Detect which cell encompasses the target text, then output its [x, y] center coordinate. 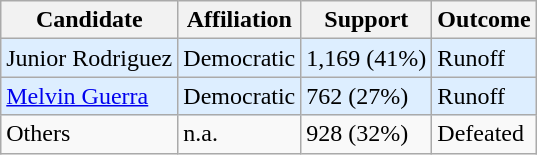
Outcome [484, 20]
Others [90, 134]
928 (32%) [366, 134]
1,169 (41%) [366, 58]
n.a. [240, 134]
762 (27%) [366, 96]
Affiliation [240, 20]
Melvin Guerra [90, 96]
Junior Rodriguez [90, 58]
Support [366, 20]
Candidate [90, 20]
Defeated [484, 134]
